Provide the [x, y] coordinate of the cell's center where the given text is located.  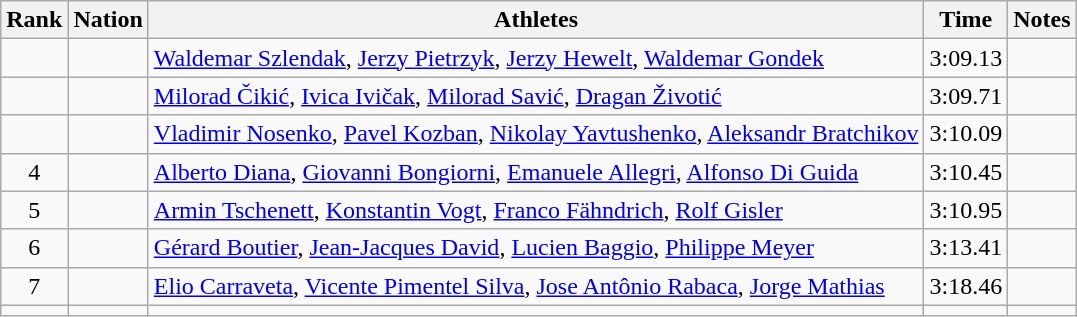
3:09.71 [966, 96]
3:09.13 [966, 58]
Athletes [536, 20]
4 [34, 172]
Milorad Čikić, Ivica Ivičak, Milorad Savić, Dragan Životić [536, 96]
Elio Carraveta, Vicente Pimentel Silva, Jose Antônio Rabaca, Jorge Mathias [536, 286]
Waldemar Szlendak, Jerzy Pietrzyk, Jerzy Hewelt, Waldemar Gondek [536, 58]
Nation [108, 20]
5 [34, 210]
3:13.41 [966, 248]
Notes [1042, 20]
Gérard Boutier, Jean-Jacques David, Lucien Baggio, Philippe Meyer [536, 248]
3:18.46 [966, 286]
3:10.45 [966, 172]
Alberto Diana, Giovanni Bongiorni, Emanuele Allegri, Alfonso Di Guida [536, 172]
3:10.09 [966, 134]
Rank [34, 20]
6 [34, 248]
Vladimir Nosenko, Pavel Kozban, Nikolay Yavtushenko, Aleksandr Bratchikov [536, 134]
3:10.95 [966, 210]
Armin Tschenett, Konstantin Vogt, Franco Fähndrich, Rolf Gisler [536, 210]
Time [966, 20]
7 [34, 286]
